Return (X, Y) of the center of cell containing provided text 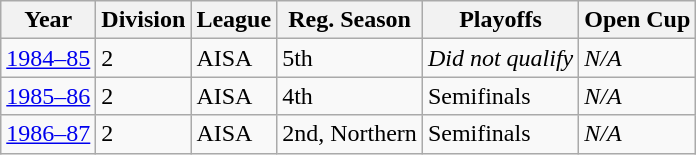
Did not qualify (500, 58)
1986–87 (48, 134)
Open Cup (638, 20)
1984–85 (48, 58)
Year (48, 20)
4th (350, 96)
5th (350, 58)
2nd, Northern (350, 134)
Playoffs (500, 20)
League (234, 20)
1985–86 (48, 96)
Reg. Season (350, 20)
Division (144, 20)
